From the cell containing the given text, extract its center point as (X, Y) coordinate. 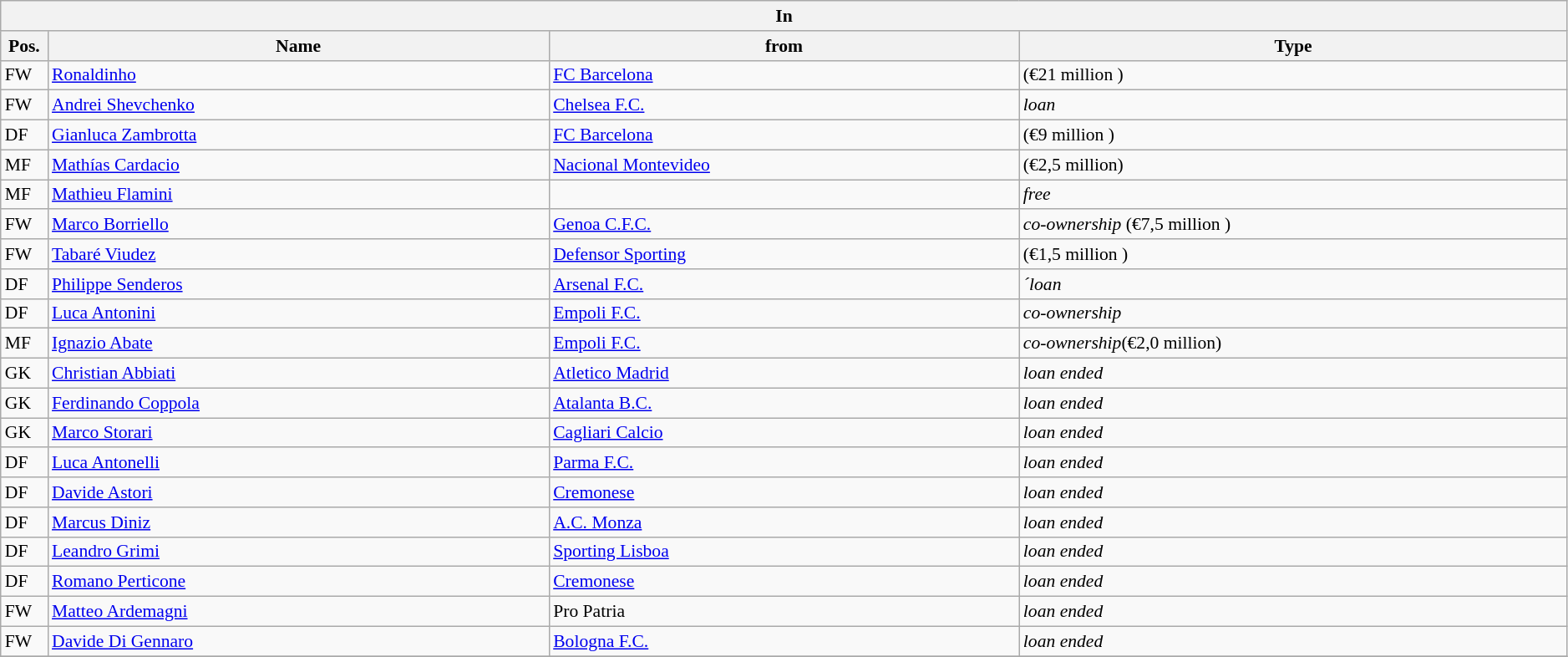
co-ownership (€7,5 million ) (1293, 225)
´loan (1293, 284)
Marcus Diniz (298, 522)
Leandro Grimi (298, 552)
Parma F.C. (784, 463)
from (784, 46)
Arsenal F.C. (784, 284)
free (1293, 195)
Ignazio Abate (298, 344)
Nacional Montevideo (784, 165)
co-ownership(€2,0 million) (1293, 344)
Ronaldinho (298, 75)
Matteo Ardemagni (298, 612)
Davide Di Gennaro (298, 641)
(€2,5 million) (1293, 165)
Philippe Senderos (298, 284)
Bologna F.C. (784, 641)
Christian Abbiati (298, 374)
Mathías Cardacio (298, 165)
Gianluca Zambrotta (298, 135)
Pro Patria (784, 612)
Sporting Lisboa (784, 552)
Andrei Shevchenko (298, 105)
(€1,5 million ) (1293, 254)
Mathieu Flamini (298, 195)
Tabaré Viudez (298, 254)
Romano Perticone (298, 582)
Pos. (24, 46)
Marco Storari (298, 433)
Atletico Madrid (784, 374)
Chelsea F.C. (784, 105)
(€21 million ) (1293, 75)
Atalanta B.C. (784, 403)
Name (298, 46)
Davide Astori (298, 492)
Luca Antonini (298, 313)
co-ownership (1293, 313)
Luca Antonelli (298, 463)
In (784, 16)
Type (1293, 46)
Defensor Sporting (784, 254)
Cagliari Calcio (784, 433)
loan (1293, 105)
Ferdinando Coppola (298, 403)
Marco Borriello (298, 225)
Genoa C.F.C. (784, 225)
(€9 million ) (1293, 135)
A.C. Monza (784, 522)
